Determine the [X, Y] coordinate at the center of the cell enclosing the given text.  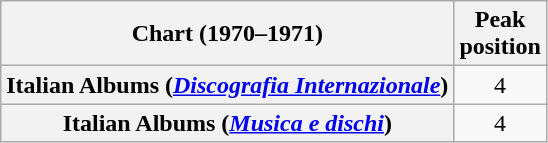
Chart (1970–1971) [228, 34]
Italian Albums (Discografia Internazionale) [228, 85]
Peakposition [500, 34]
Italian Albums (Musica e dischi) [228, 123]
